Determine the (x, y) coordinate at the center of the cell enclosing the given text.  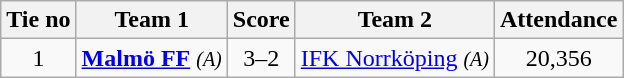
1 (38, 58)
Team 1 (152, 20)
Team 2 (394, 20)
Attendance (559, 20)
Score (261, 20)
Tie no (38, 20)
IFK Norrköping (A) (394, 58)
20,356 (559, 58)
3–2 (261, 58)
Malmö FF (A) (152, 58)
